Find where the given text appears and provide that cell's center as (X, Y) coordinate. 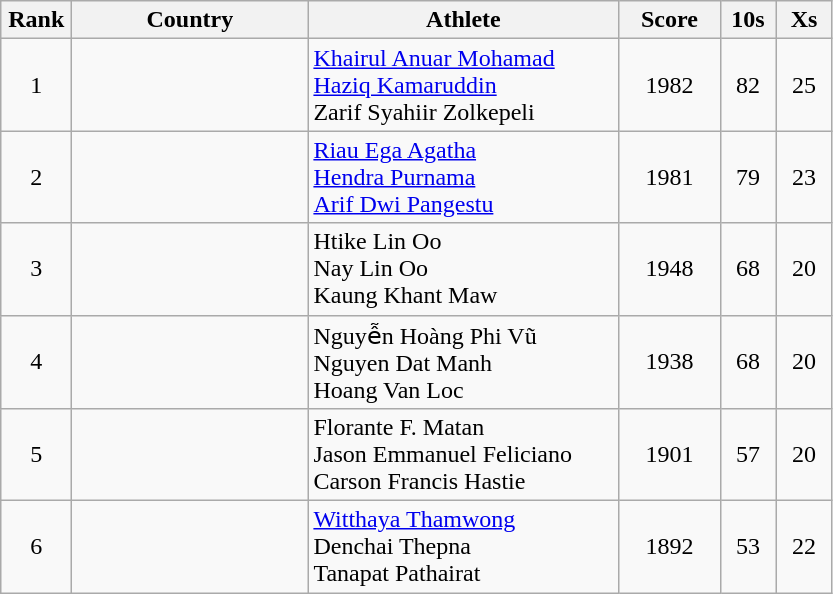
53 (748, 547)
22 (804, 547)
6 (36, 547)
57 (748, 455)
Xs (804, 20)
23 (804, 177)
1938 (670, 362)
79 (748, 177)
Witthaya ThamwongDenchai ThepnaTanapat Pathairat (464, 547)
Khairul Anuar MohamadHaziq KamaruddinZarif Syahiir Zolkepeli (464, 85)
25 (804, 85)
10s (748, 20)
Htike Lin OoNay Lin OoKaung Khant Maw (464, 269)
1892 (670, 547)
82 (748, 85)
5 (36, 455)
3 (36, 269)
1981 (670, 177)
Score (670, 20)
Rank (36, 20)
2 (36, 177)
Country (190, 20)
1901 (670, 455)
Nguyễn Hoàng Phi VũNguyen Dat ManhHoang Van Loc (464, 362)
Riau Ega AgathaHendra PurnamaArif Dwi Pangestu (464, 177)
1 (36, 85)
1982 (670, 85)
4 (36, 362)
Athlete (464, 20)
1948 (670, 269)
Florante F. MatanJason Emmanuel FelicianoCarson Francis Hastie (464, 455)
